For the text-containing cell, return its midpoint in [x, y] coordinate format. 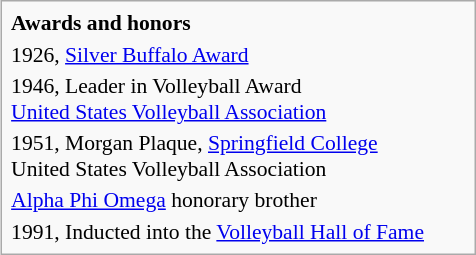
1946, Leader in Volleyball AwardUnited States Volleyball Association [239, 99]
Alpha Phi Omega honorary brother [239, 200]
1991, Inducted into the Volleyball Hall of Fame [239, 231]
1951, Morgan Plaque, Springfield CollegeUnited States Volleyball Association [239, 156]
1926, Silver Buffalo Award [239, 54]
Awards and honors [239, 23]
